For the text-containing cell, return its midpoint in (X, Y) coordinate format. 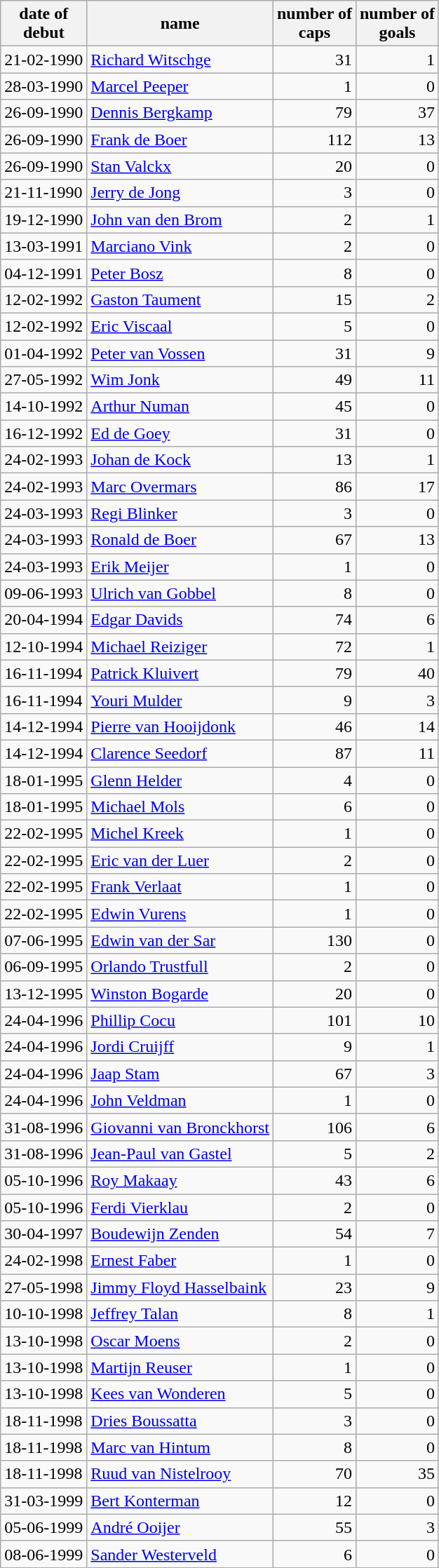
Roy Makaay (180, 1180)
Michael Reiziger (180, 647)
15 (314, 299)
24-02-1998 (43, 1261)
Marcel Peeper (180, 86)
45 (314, 407)
70 (314, 1474)
number ofgoals (397, 24)
19-12-1990 (43, 219)
40 (397, 673)
Dennis Bergkamp (180, 113)
7 (397, 1234)
Wim Jonk (180, 380)
4 (314, 780)
01-04-1992 (43, 353)
Richard Witschge (180, 60)
07-06-1995 (43, 940)
Giovanni van Bronckhorst (180, 1127)
14 (397, 726)
Bert Konterman (180, 1501)
86 (314, 487)
Michel Kreek (180, 834)
21-11-1990 (43, 193)
Patrick Kluivert (180, 673)
date ofdebut (43, 24)
10-10-1998 (43, 1314)
101 (314, 1020)
name (180, 24)
31-03-1999 (43, 1501)
Marciano Vink (180, 246)
Ronald de Boer (180, 540)
112 (314, 140)
John Veldman (180, 1100)
55 (314, 1527)
Regi Blinker (180, 513)
Eric van der Luer (180, 860)
Jeffrey Talan (180, 1314)
Edwin van der Sar (180, 940)
10 (397, 1020)
06-09-1995 (43, 967)
Jimmy Floyd Hasselbaink (180, 1287)
05-06-1999 (43, 1527)
Clarence Seedorf (180, 753)
Kees van Wonderen (180, 1394)
12 (314, 1501)
André Ooijer (180, 1527)
Pierre van Hooijdonk (180, 726)
74 (314, 620)
46 (314, 726)
Jean-Paul van Gastel (180, 1154)
13-03-1991 (43, 246)
Boudewijn Zenden (180, 1234)
30-04-1997 (43, 1234)
Johan de Kock (180, 460)
16-12-1992 (43, 433)
Oscar Moens (180, 1341)
37 (397, 113)
27-05-1998 (43, 1287)
Jordi Cruijff (180, 1047)
Erik Meijer (180, 567)
Stan Valckx (180, 166)
28-03-1990 (43, 86)
Michael Mols (180, 807)
Marc Overmars (180, 487)
Eric Viscaal (180, 326)
54 (314, 1234)
Sander Westerveld (180, 1554)
Peter Bosz (180, 273)
49 (314, 380)
Winston Bogarde (180, 994)
Arthur Numan (180, 407)
Phillip Cocu (180, 1020)
Youri Mulder (180, 700)
35 (397, 1474)
Ernest Faber (180, 1261)
21-02-1990 (43, 60)
17 (397, 487)
Ed de Goey (180, 433)
Martijn Reuser (180, 1367)
130 (314, 940)
Jaap Stam (180, 1074)
Edgar Davids (180, 620)
Frank Verlaat (180, 887)
87 (314, 753)
23 (314, 1287)
04-12-1991 (43, 273)
Frank de Boer (180, 140)
Orlando Trustfull (180, 967)
43 (314, 1180)
Ferdi Vierklau (180, 1207)
27-05-1992 (43, 380)
Marc van Hintum (180, 1447)
08-06-1999 (43, 1554)
13-12-1995 (43, 994)
12-10-1994 (43, 647)
Gaston Taument (180, 299)
20-04-1994 (43, 620)
John van den Brom (180, 219)
106 (314, 1127)
14-10-1992 (43, 407)
Ruud van Nistelrooy (180, 1474)
Glenn Helder (180, 780)
number ofcaps (314, 24)
72 (314, 647)
09-06-1993 (43, 593)
Edwin Vurens (180, 914)
Dries Boussatta (180, 1421)
Jerry de Jong (180, 193)
Ulrich van Gobbel (180, 593)
Peter van Vossen (180, 353)
